Return (X, Y) of the center of cell containing provided text 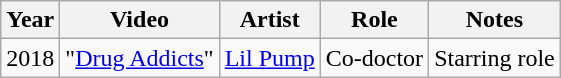
Co-doctor (374, 58)
"Drug Addicts" (140, 58)
Notes (495, 20)
Video (140, 20)
Starring role (495, 58)
Artist (270, 20)
Year (30, 20)
Role (374, 20)
Lil Pump (270, 58)
2018 (30, 58)
